Provide the (X, Y) coordinate of the cell's center where the given text is located.  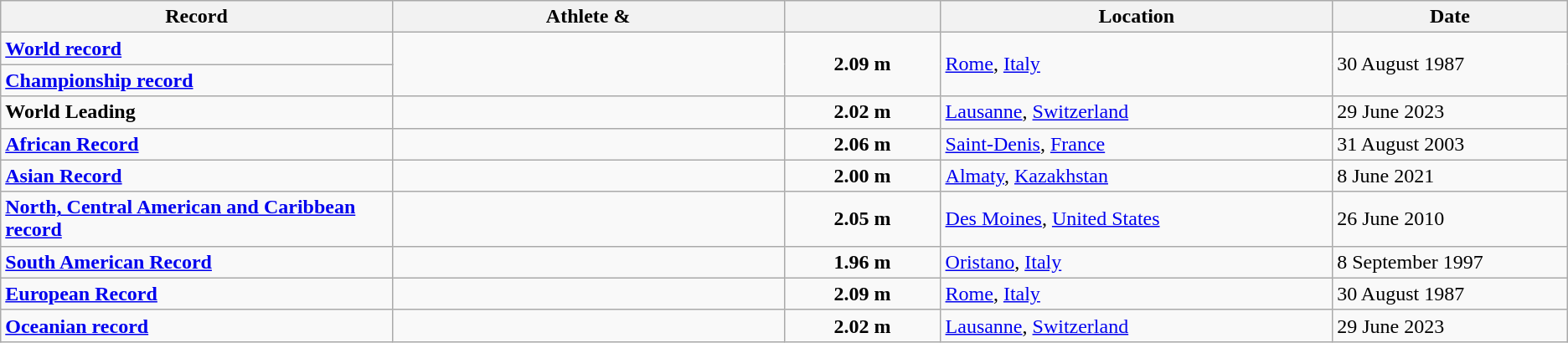
Saint-Denis, France (1137, 144)
South American Record (197, 262)
2.06 m (863, 144)
Record (197, 17)
8 September 1997 (1451, 262)
Date (1451, 17)
Asian Record (197, 176)
Oristano, Italy (1137, 262)
2.00 m (863, 176)
North, Central American and Caribbean record (197, 219)
8 June 2021 (1451, 176)
African Record (197, 144)
World record (197, 49)
Almaty, Kazakhstan (1137, 176)
26 June 2010 (1451, 219)
Oceanian record (197, 325)
31 August 2003 (1451, 144)
World Leading (197, 112)
1.96 m (863, 262)
European Record (197, 294)
Championship record (197, 80)
Location (1137, 17)
2.05 m (863, 219)
Des Moines, United States (1137, 219)
Athlete & (588, 17)
